Extract the [X, Y] coordinate from the center of the cell holding the provided text.  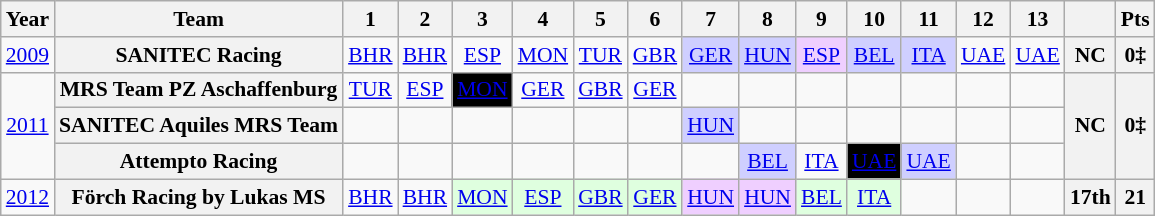
Attempto Racing [198, 162]
17th [1090, 197]
Förch Racing by Lukas MS [198, 197]
SANITEC Racing [198, 55]
6 [656, 19]
21 [1136, 197]
2011 [28, 126]
10 [874, 19]
8 [768, 19]
MRS Team PZ Aschaffenburg [198, 90]
2 [426, 19]
13 [1037, 19]
12 [983, 19]
Year [28, 19]
9 [822, 19]
2012 [28, 197]
7 [710, 19]
2009 [28, 55]
4 [544, 19]
1 [370, 19]
Pts [1136, 19]
11 [928, 19]
SANITEC Aquiles MRS Team [198, 126]
5 [600, 19]
Team [198, 19]
3 [482, 19]
